Output the (X, Y) coordinate of the center of the cell containing the given text.  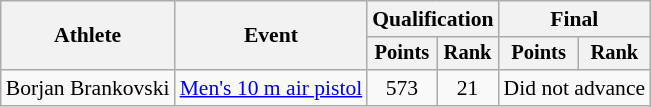
Borjan Brankovski (88, 88)
Men's 10 m air pistol (272, 88)
Qualification (432, 19)
Event (272, 36)
Final (575, 19)
573 (402, 88)
Athlete (88, 36)
21 (468, 88)
Did not advance (575, 88)
